Detect which cell encompasses the target text, then output its [X, Y] center coordinate. 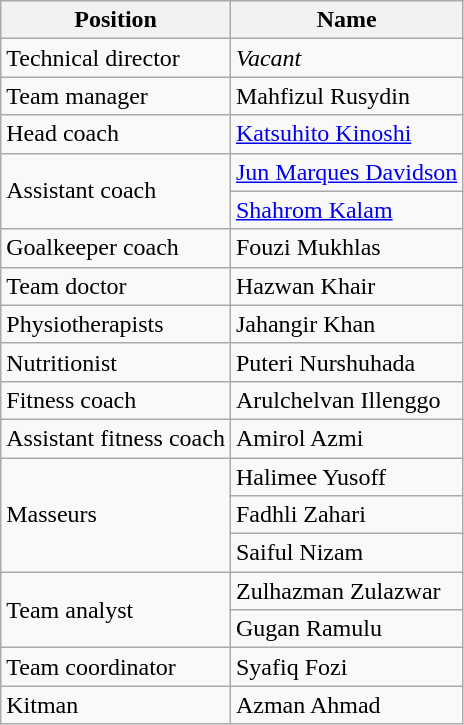
Team manager [116, 96]
Puteri Nurshuhada [346, 362]
Amirol Azmi [346, 438]
Goalkeeper coach [116, 248]
Shahrom Kalam [346, 210]
Jun Marques Davidson [346, 172]
Saiful Nizam [346, 553]
Jahangir Khan [346, 324]
Vacant [346, 58]
Assistant fitness coach [116, 438]
Team analyst [116, 610]
Team doctor [116, 286]
Katsuhito Kinoshi [346, 134]
Kitman [116, 705]
Hazwan Khair [346, 286]
Fadhli Zahari [346, 515]
Syafiq Fozi [346, 667]
Gugan Ramulu [346, 629]
Azman Ahmad [346, 705]
Assistant coach [116, 191]
Masseurs [116, 515]
Fouzi Mukhlas [346, 248]
Zulhazman Zulazwar [346, 591]
Head coach [116, 134]
Technical director [116, 58]
Team coordinator [116, 667]
Name [346, 20]
Arulchelvan Illenggo [346, 400]
Physiotherapists [116, 324]
Halimee Yusoff [346, 477]
Fitness coach [116, 400]
Nutritionist [116, 362]
Mahfizul Rusydin [346, 96]
Position [116, 20]
